Locate the cell with the specified text and output its (X, Y) center coordinate. 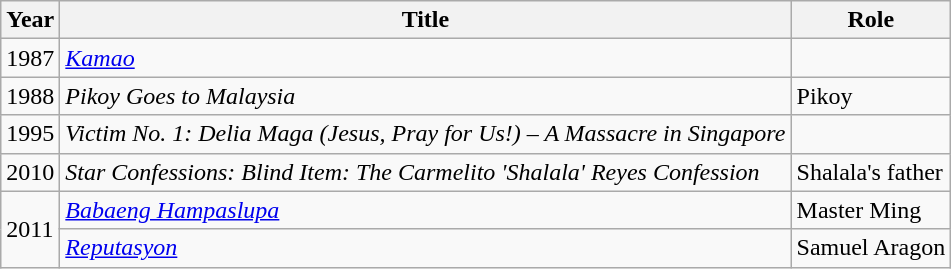
Pikoy Goes to Malaysia (426, 96)
2011 (30, 229)
Reputasyon (426, 248)
Role (871, 20)
Star Confessions: Blind Item: The Carmelito 'Shalala' Reyes Confession (426, 172)
2010 (30, 172)
Kamao (426, 58)
1988 (30, 96)
Master Ming (871, 210)
Samuel Aragon (871, 248)
Pikoy (871, 96)
Title (426, 20)
Babaeng Hampaslupa (426, 210)
Year (30, 20)
Shalala's father (871, 172)
Victim No. 1: Delia Maga (Jesus, Pray for Us!) – A Massacre in Singapore (426, 134)
1995 (30, 134)
1987 (30, 58)
